Search for the cell housing the specified text and yield its [x, y] center coordinate. 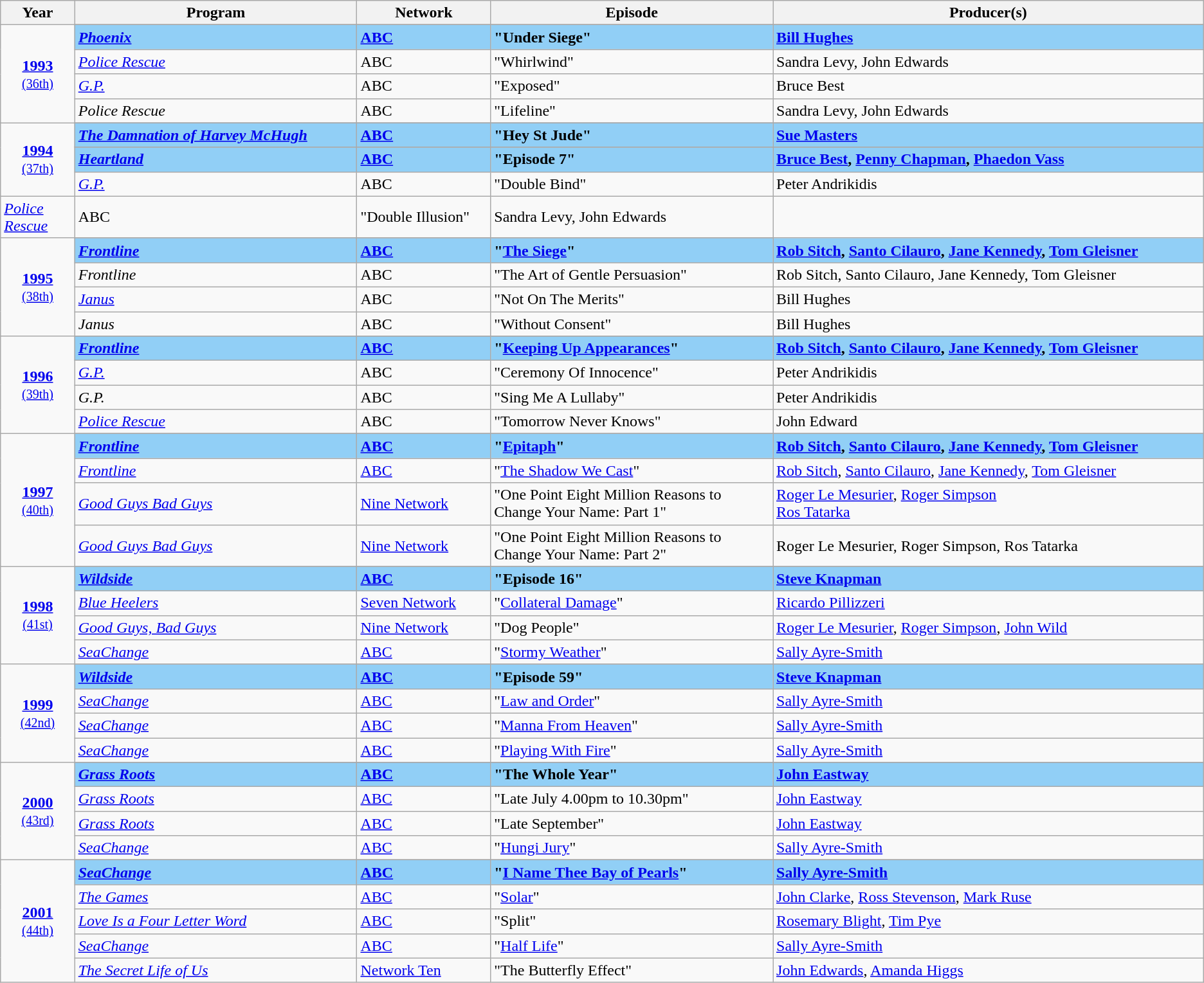
Network Ten [424, 970]
Network [424, 13]
"The Siege" [632, 250]
"The Art of Gentle Persuasion" [632, 275]
The Secret Life of Us [216, 970]
"Epitaph" [632, 446]
Blue Heelers [216, 603]
John Edwards, Amanda Higgs [989, 970]
"The Whole Year" [632, 775]
Roger Le Mesurier, Roger Simpson, John Wild [989, 627]
1998(41st) [37, 615]
Rosemary Blight, Tim Pye [989, 921]
John Clarke, Ross Stevenson, Mark Ruse [989, 897]
"I Name Thee Bay of Pearls" [632, 872]
"Stormy Weather" [632, 652]
1994(37th) [37, 159]
"Dog People" [632, 627]
"Split" [632, 921]
"Tomorrow Never Knows" [632, 422]
"Late July 4.00pm to 10.30pm" [632, 799]
"Sing Me A Lullaby" [632, 397]
1995(38th) [37, 287]
"Not On The Merits" [632, 299]
2001(44th) [37, 921]
"Late September" [632, 824]
"Manna From Heaven" [632, 725]
1993(36th) [37, 74]
"One Point Eight Million Reasons to Change Your Name: Part 1" [632, 504]
2000(43rd) [37, 811]
Seven Network [424, 603]
"Exposed" [632, 86]
Bruce Best, Penny Chapman, Phaedon Vass [989, 159]
"Law and Order" [632, 701]
John Edward [989, 422]
"Whirlwind" [632, 62]
Roger Le Mesurier, Roger SimpsonRos Tatarka [989, 504]
"Without Consent" [632, 323]
"Episode 59" [632, 676]
1999(42nd) [37, 713]
"Hey St Jude" [632, 135]
"Playing With Fire" [632, 750]
Year [37, 13]
Producer(s) [989, 13]
"Collateral Damage" [632, 603]
Sue Masters [989, 135]
"Ceremony Of Innocence" [632, 373]
"Solar" [632, 897]
Program [216, 13]
Heartland [216, 159]
"Half Life" [632, 946]
"Lifeline" [632, 111]
"The Butterfly Effect" [632, 970]
The Games [216, 897]
Good Guys, Bad Guys [216, 627]
"Hungi Jury" [632, 848]
"Keeping Up Appearances" [632, 348]
"Episode 16" [632, 579]
Love Is a Four Letter Word [216, 921]
"Double Illusion" [424, 217]
"Double Bind" [632, 184]
1997(40th) [37, 500]
Ricardo Pillizzeri [989, 603]
"Episode 7" [632, 159]
"Under Siege" [632, 37]
The Damnation of Harvey McHugh [216, 135]
"One Point Eight Million Reasons to Change Your Name: Part 2" [632, 545]
"The Shadow We Cast" [632, 471]
1996(39th) [37, 385]
Phoenix [216, 37]
Roger Le Mesurier, Roger Simpson, Ros Tatarka [989, 545]
Bruce Best [989, 86]
Episode [632, 13]
